From the cell containing the given text, extract its center point as [x, y] coordinate. 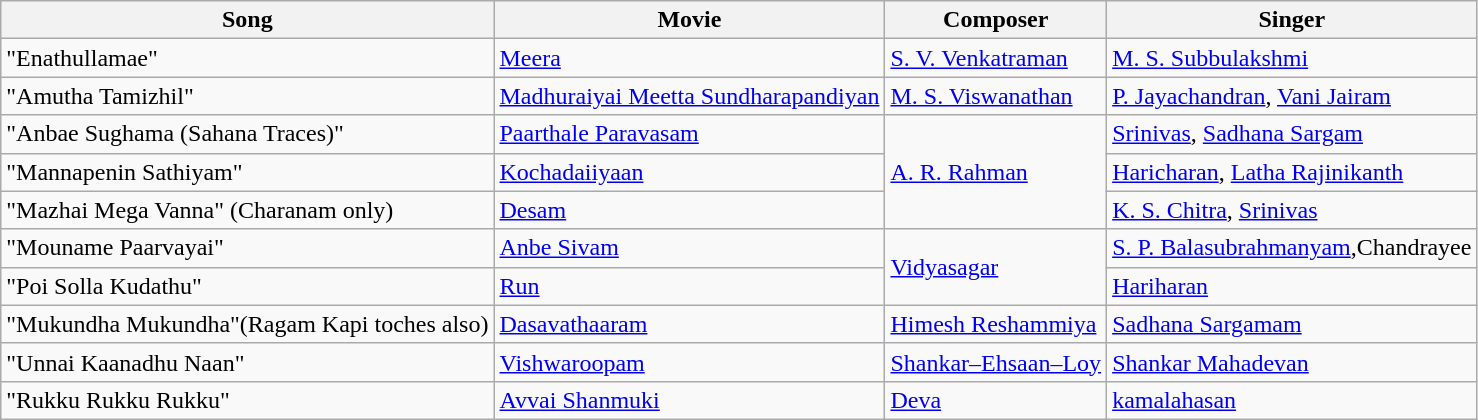
"Amutha Tamizhil" [248, 96]
A. R. Rahman [996, 172]
Vidyasagar [996, 267]
Run [690, 286]
Vishwaroopam [690, 362]
"Rukku Rukku Rukku" [248, 400]
Shankar–Ehsaan–Loy [996, 362]
M. S. Viswanathan [996, 96]
P. Jayachandran, Vani Jairam [1292, 96]
Deva [996, 400]
"Unnai Kaanadhu Naan" [248, 362]
"Enathullamae" [248, 58]
Himesh Reshammiya [996, 324]
M. S. Subbulakshmi [1292, 58]
"Poi Solla Kudathu" [248, 286]
Haricharan, Latha Rajinikanth [1292, 172]
"Mouname Paarvayai" [248, 248]
Sadhana Sargamam [1292, 324]
"Anbae Sughama (Sahana Traces)" [248, 134]
Madhuraiyai Meetta Sundharapandiyan [690, 96]
Kochadaiiyaan [690, 172]
"Mazhai Mega Vanna" (Charanam only) [248, 210]
Dasavathaaram [690, 324]
Singer [1292, 20]
K. S. Chitra, Srinivas [1292, 210]
Composer [996, 20]
Paarthale Paravasam [690, 134]
Movie [690, 20]
S. V. Venkatraman [996, 58]
Shankar Mahadevan [1292, 362]
S. P. Balasubrahmanyam,Chandrayee [1292, 248]
Anbe Sivam [690, 248]
kamalahasan [1292, 400]
Meera [690, 58]
Avvai Shanmuki [690, 400]
Song [248, 20]
Srinivas, Sadhana Sargam [1292, 134]
Desam [690, 210]
"Mukundha Mukundha"(Ragam Kapi toches also) [248, 324]
Hariharan [1292, 286]
"Mannapenin Sathiyam" [248, 172]
